Identify which cell holds the provided text, then report its (x, y) central coordinate. 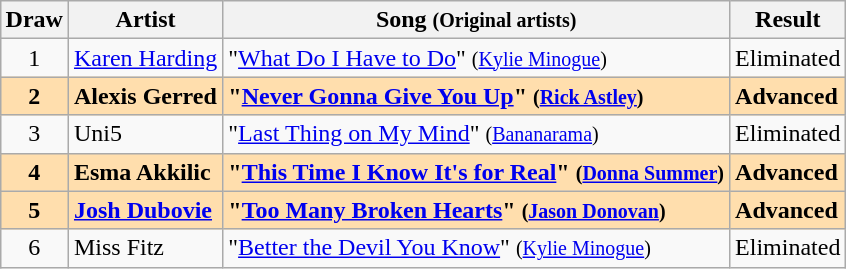
Draw (34, 20)
Song (Original artists) (476, 20)
3 (34, 134)
Result (788, 20)
Miss Fitz (145, 248)
Alexis Gerred (145, 96)
Uni5 (145, 134)
"Never Gonna Give You Up" (Rick Astley) (476, 96)
6 (34, 248)
"Too Many Broken Hearts" (Jason Donovan) (476, 210)
1 (34, 58)
5 (34, 210)
"What Do I Have to Do" (Kylie Minogue) (476, 58)
2 (34, 96)
"Last Thing on My Mind" (Bananarama) (476, 134)
"Better the Devil You Know" (Kylie Minogue) (476, 248)
Karen Harding (145, 58)
"This Time I Know It's for Real" (Donna Summer) (476, 172)
Artist (145, 20)
4 (34, 172)
Esma Akkilic (145, 172)
Josh Dubovie (145, 210)
